Return the (X, Y) coordinate for the center point of the cell that contains the specified text.  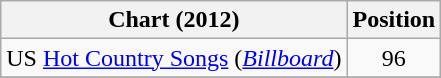
Position (394, 20)
US Hot Country Songs (Billboard) (174, 58)
Chart (2012) (174, 20)
96 (394, 58)
